Identify which cell holds the provided text, then report its (x, y) central coordinate. 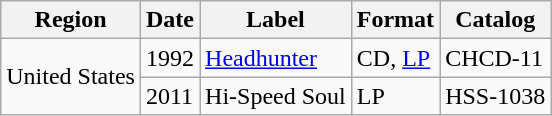
Region (71, 20)
CHCD-11 (496, 58)
Date (170, 20)
United States (71, 77)
Format (395, 20)
2011 (170, 96)
Label (276, 20)
CD, LP (395, 58)
Hi-Speed Soul (276, 96)
LP (395, 96)
Catalog (496, 20)
Headhunter (276, 58)
1992 (170, 58)
HSS-1038 (496, 96)
